Provide the [x, y] coordinate of the cell's center where the given text is located.  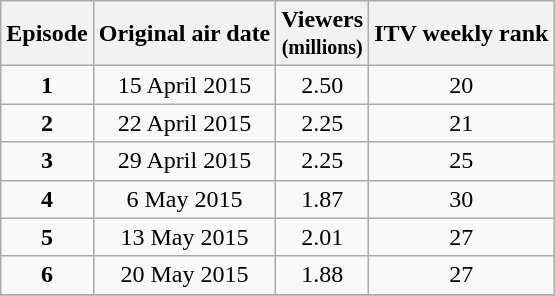
1.87 [322, 199]
13 May 2015 [184, 237]
15 April 2015 [184, 85]
3 [47, 161]
Episode [47, 34]
1 [47, 85]
21 [462, 123]
22 April 2015 [184, 123]
1.88 [322, 275]
Original air date [184, 34]
20 [462, 85]
6 [47, 275]
6 May 2015 [184, 199]
25 [462, 161]
2.01 [322, 237]
4 [47, 199]
Viewers(millions) [322, 34]
20 May 2015 [184, 275]
2 [47, 123]
2.50 [322, 85]
30 [462, 199]
5 [47, 237]
29 April 2015 [184, 161]
ITV weekly rank [462, 34]
